Find where the given text appears and provide that cell's center as (X, Y) coordinate. 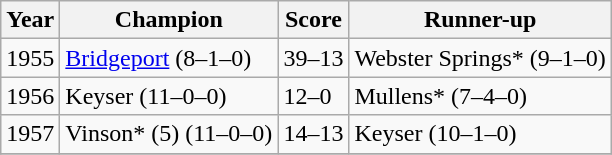
Keyser (10–1–0) (480, 134)
1957 (30, 134)
Champion (169, 20)
12–0 (314, 96)
Year (30, 20)
1955 (30, 58)
39–13 (314, 58)
Vinson* (5) (11–0–0) (169, 134)
Score (314, 20)
Runner-up (480, 20)
1956 (30, 96)
Mullens* (7–4–0) (480, 96)
14–13 (314, 134)
Webster Springs* (9–1–0) (480, 58)
Bridgeport (8–1–0) (169, 58)
Keyser (11–0–0) (169, 96)
